Return the (x, y) coordinate for the center point of the cell that contains the specified text.  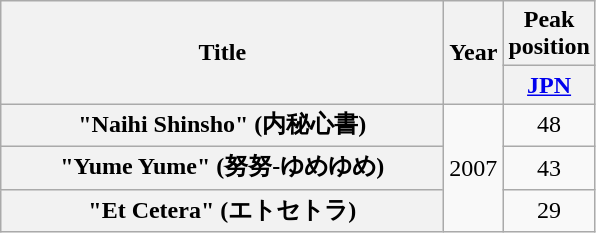
Peak position (549, 34)
2007 (474, 168)
29 (549, 210)
Title (222, 52)
Year (474, 52)
JPN (549, 85)
"Yume Yume" (努努-ゆめゆめ) (222, 168)
"Et Cetera" (エトセトラ) (222, 210)
"Naihi Shinsho" (内秘心書) (222, 126)
43 (549, 168)
48 (549, 126)
